Identify which cell holds the provided text, then report its (X, Y) central coordinate. 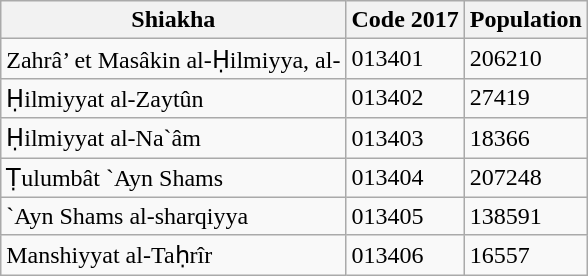
013403 (405, 138)
013406 (405, 255)
013402 (405, 98)
206210 (526, 59)
138591 (526, 216)
013401 (405, 59)
013405 (405, 216)
27419 (526, 98)
`Ayn Shams al-sharqiyya (174, 216)
Population (526, 20)
Shiakha (174, 20)
207248 (526, 178)
Ḥilmiyyat al-Na`âm (174, 138)
Ḥilmiyyat al-Zaytûn (174, 98)
18366 (526, 138)
013404 (405, 178)
Manshiyyat al-Taḥrîr (174, 255)
Code 2017 (405, 20)
Zahrâ’ et Masâkin al-Ḥilmiyya, al- (174, 59)
Ṭulumbât `Ayn Shams (174, 178)
16557 (526, 255)
